Scan for the cell matching the given text and deliver its [x, y] coordinate at center. 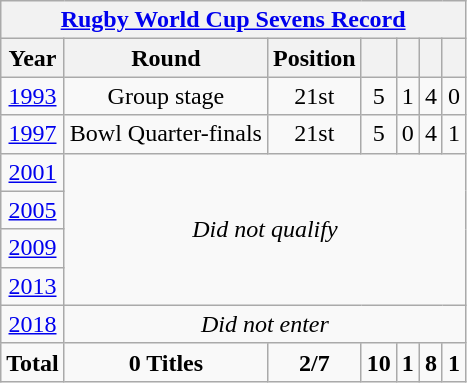
2/7 [314, 362]
2001 [33, 172]
Position [314, 58]
2005 [33, 210]
Did not qualify [264, 229]
2009 [33, 248]
2018 [33, 324]
10 [378, 362]
8 [430, 362]
1993 [33, 96]
Round [166, 58]
Year [33, 58]
Group stage [166, 96]
Total [33, 362]
Did not enter [264, 324]
2013 [33, 286]
Rugby World Cup Sevens Record [234, 20]
Bowl Quarter-finals [166, 134]
1997 [33, 134]
0 Titles [166, 362]
